Search for the cell housing the specified text and yield its (X, Y) center coordinate. 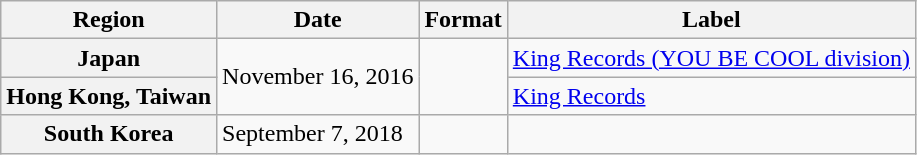
Hong Kong, Taiwan (109, 96)
Format (463, 20)
King Records (YOU BE COOL division) (711, 58)
Date (318, 20)
November 16, 2016 (318, 77)
King Records (711, 96)
South Korea (109, 134)
Region (109, 20)
Label (711, 20)
Japan (109, 58)
September 7, 2018 (318, 134)
